Locate the cell with the specified text and output its [x, y] center coordinate. 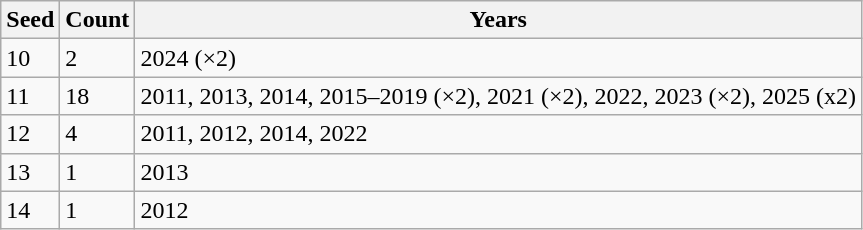
13 [30, 172]
4 [98, 134]
2013 [498, 172]
2 [98, 58]
Count [98, 20]
2024 (×2) [498, 58]
11 [30, 96]
12 [30, 134]
18 [98, 96]
10 [30, 58]
2011, 2013, 2014, 2015–2019 (×2), 2021 (×2), 2022, 2023 (×2), 2025 (x2) [498, 96]
2012 [498, 210]
Seed [30, 20]
14 [30, 210]
2011, 2012, 2014, 2022 [498, 134]
Years [498, 20]
